Capture the cell that displays the provided text and extract its [x, y] central coordinate. 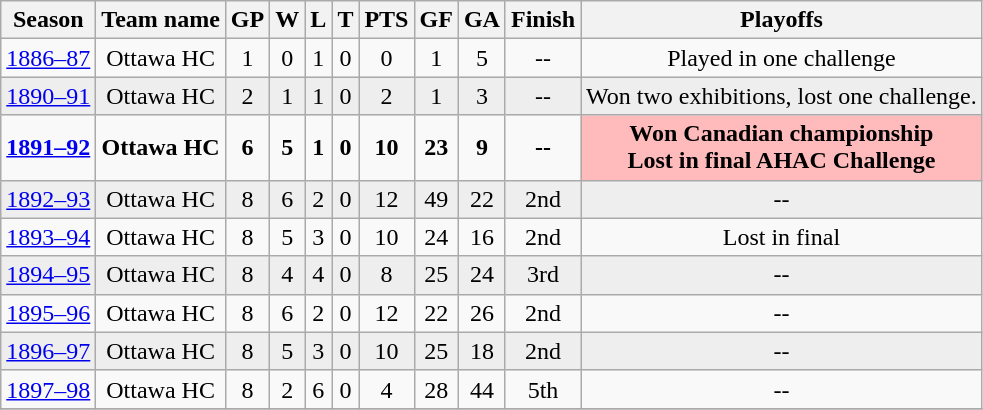
Played in one challenge [782, 58]
Season [48, 20]
16 [482, 237]
1896–97 [48, 351]
1891–92 [48, 148]
1897–98 [48, 389]
1886–87 [48, 58]
T [346, 20]
1894–95 [48, 275]
GF [436, 20]
Won two exhibitions, lost one challenge. [782, 96]
18 [482, 351]
GP [247, 20]
49 [436, 199]
9 [482, 148]
GA [482, 20]
1892–93 [48, 199]
5th [542, 389]
23 [436, 148]
L [318, 20]
28 [436, 389]
Lost in final [782, 237]
44 [482, 389]
3rd [542, 275]
26 [482, 313]
Won Canadian championshipLost in final AHAC Challenge [782, 148]
Finish [542, 20]
1895–96 [48, 313]
Team name [161, 20]
W [288, 20]
1893–94 [48, 237]
PTS [386, 20]
Playoffs [782, 20]
1890–91 [48, 96]
